Extract the [x, y] coordinate from the center of the cell holding the provided text.  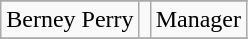
Manager [198, 20]
Berney Perry [70, 20]
